Provide the [x, y] coordinate of the cell's center where the given text is located.  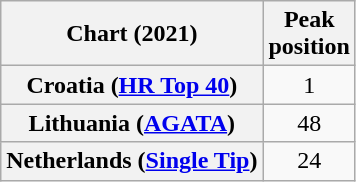
1 [309, 85]
Croatia (HR Top 40) [132, 85]
Netherlands (Single Tip) [132, 161]
Chart (2021) [132, 34]
Peakposition [309, 34]
Lithuania (AGATA) [132, 123]
48 [309, 123]
24 [309, 161]
